Return [X, Y] of the center of cell containing provided text 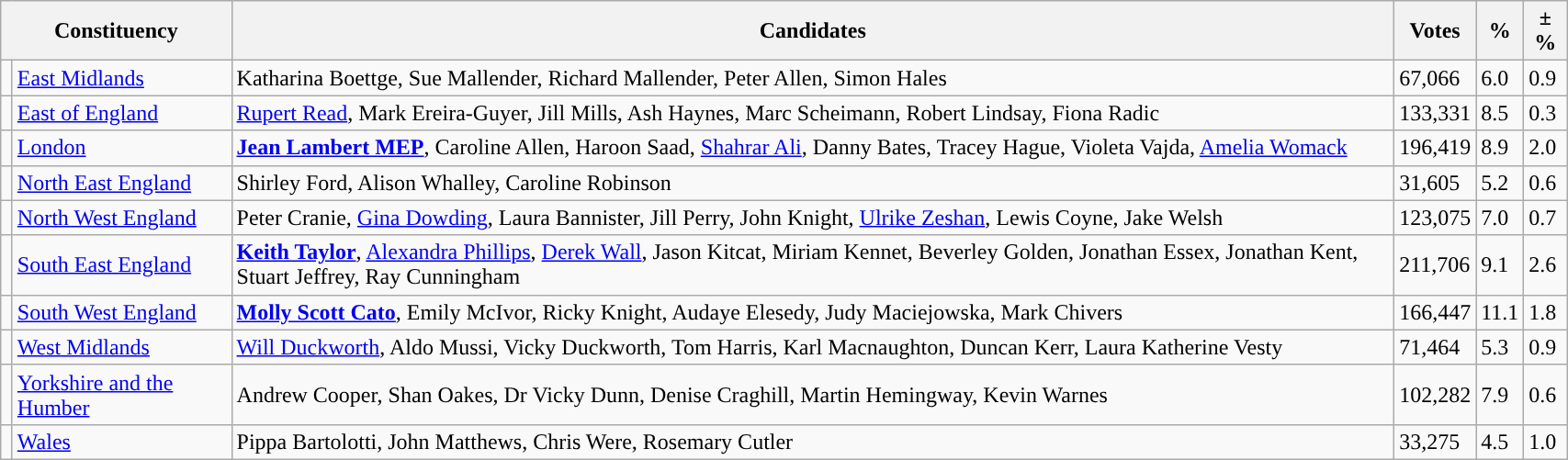
East of England [121, 113]
102,282 [1435, 395]
11.1 [1500, 312]
211,706 [1435, 264]
±% [1545, 31]
Candidates [813, 31]
196,419 [1435, 148]
Votes [1435, 31]
6.0 [1500, 78]
8.5 [1500, 113]
Molly Scott Cato, Emily McIvor, Ricky Knight, Audaye Elesedy, Judy Maciejowska, Mark Chivers [813, 312]
5.3 [1500, 347]
166,447 [1435, 312]
Yorkshire and the Humber [121, 395]
133,331 [1435, 113]
Rupert Read, Mark Ereira-Guyer, Jill Mills, Ash Haynes, Marc Scheimann, Robert Lindsay, Fiona Radic [813, 113]
Shirley Ford, Alison Whalley, Caroline Robinson [813, 183]
123,075 [1435, 218]
North West England [121, 218]
Constituency [116, 31]
Peter Cranie, Gina Dowding, Laura Bannister, Jill Perry, John Knight, Ulrike Zeshan, Lewis Coyne, Jake Welsh [813, 218]
East Midlands [121, 78]
2.0 [1545, 148]
31,605 [1435, 183]
Jean Lambert MEP, Caroline Allen, Haroon Saad, Shahrar Ali, Danny Bates, Tracey Hague, Violeta Vajda, Amelia Womack [813, 148]
67,066 [1435, 78]
1.8 [1545, 312]
4.5 [1500, 442]
33,275 [1435, 442]
% [1500, 31]
London [121, 148]
9.1 [1500, 264]
Andrew Cooper, Shan Oakes, Dr Vicky Dunn, Denise Craghill, Martin Hemingway, Kevin Warnes [813, 395]
1.0 [1545, 442]
Will Duckworth, Aldo Mussi, Vicky Duckworth, Tom Harris, Karl Macnaughton, Duncan Kerr, Laura Katherine Vesty [813, 347]
0.3 [1545, 113]
Pippa Bartolotti, John Matthews, Chris Were, Rosemary Cutler [813, 442]
0.7 [1545, 218]
7.0 [1500, 218]
7.9 [1500, 395]
Wales [121, 442]
5.2 [1500, 183]
North East England [121, 183]
South East England [121, 264]
2.6 [1545, 264]
71,464 [1435, 347]
Katharina Boettge, Sue Mallender, Richard Mallender, Peter Allen, Simon Hales [813, 78]
West Midlands [121, 347]
South West England [121, 312]
8.9 [1500, 148]
